Locate the cell with the specified text and output its (x, y) center coordinate. 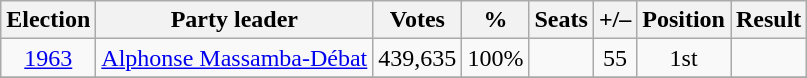
Party leader (234, 20)
100% (496, 58)
1st (684, 58)
Seats (561, 20)
Votes (418, 20)
% (496, 20)
439,635 (418, 58)
1963 (48, 58)
Position (684, 20)
Election (48, 20)
Result (768, 20)
55 (614, 58)
+/– (614, 20)
Alphonse Massamba-Débat (234, 58)
